Determine the [X, Y] coordinate at the center of the cell enclosing the given text.  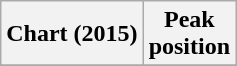
Peakposition [189, 34]
Chart (2015) [72, 34]
